Find where the given text appears and provide that cell's center as [x, y] coordinate. 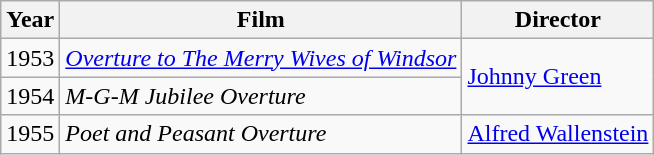
Poet and Peasant Overture [261, 134]
Overture to The Merry Wives of Windsor [261, 58]
1955 [30, 134]
Film [261, 20]
Alfred Wallenstein [558, 134]
1953 [30, 58]
Director [558, 20]
Year [30, 20]
M-G-M Jubilee Overture [261, 96]
1954 [30, 96]
Johnny Green [558, 77]
